Capture the cell that displays the provided text and extract its [X, Y] central coordinate. 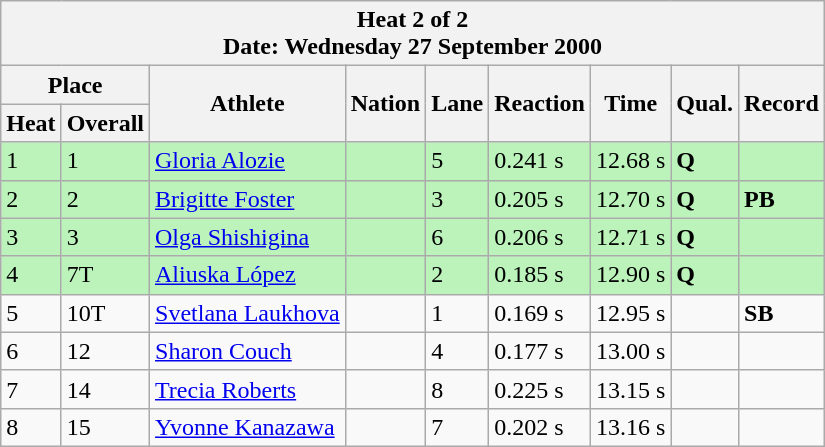
Time [630, 104]
Reaction [540, 104]
0.205 s [540, 199]
7T [105, 275]
12 [105, 351]
13.15 s [630, 389]
PB [782, 199]
Aliuska López [248, 275]
0.169 s [540, 313]
12.90 s [630, 275]
Record [782, 104]
0.185 s [540, 275]
Lane [458, 104]
0.241 s [540, 161]
Heat [31, 123]
0.225 s [540, 389]
0.177 s [540, 351]
Qual. [705, 104]
Athlete [248, 104]
Gloria Alozie [248, 161]
Olga Shishigina [248, 237]
13.00 s [630, 351]
12.71 s [630, 237]
13.16 s [630, 427]
Svetlana Laukhova [248, 313]
12.70 s [630, 199]
Sharon Couch [248, 351]
Heat 2 of 2 Date: Wednesday 27 September 2000 [413, 34]
Yvonne Kanazawa [248, 427]
0.202 s [540, 427]
10T [105, 313]
Overall [105, 123]
Brigitte Foster [248, 199]
Place [76, 85]
12.95 s [630, 313]
0.206 s [540, 237]
SB [782, 313]
14 [105, 389]
Trecia Roberts [248, 389]
15 [105, 427]
12.68 s [630, 161]
Nation [385, 104]
